Determine the [X, Y] coordinate at the center of the cell enclosing the given text.  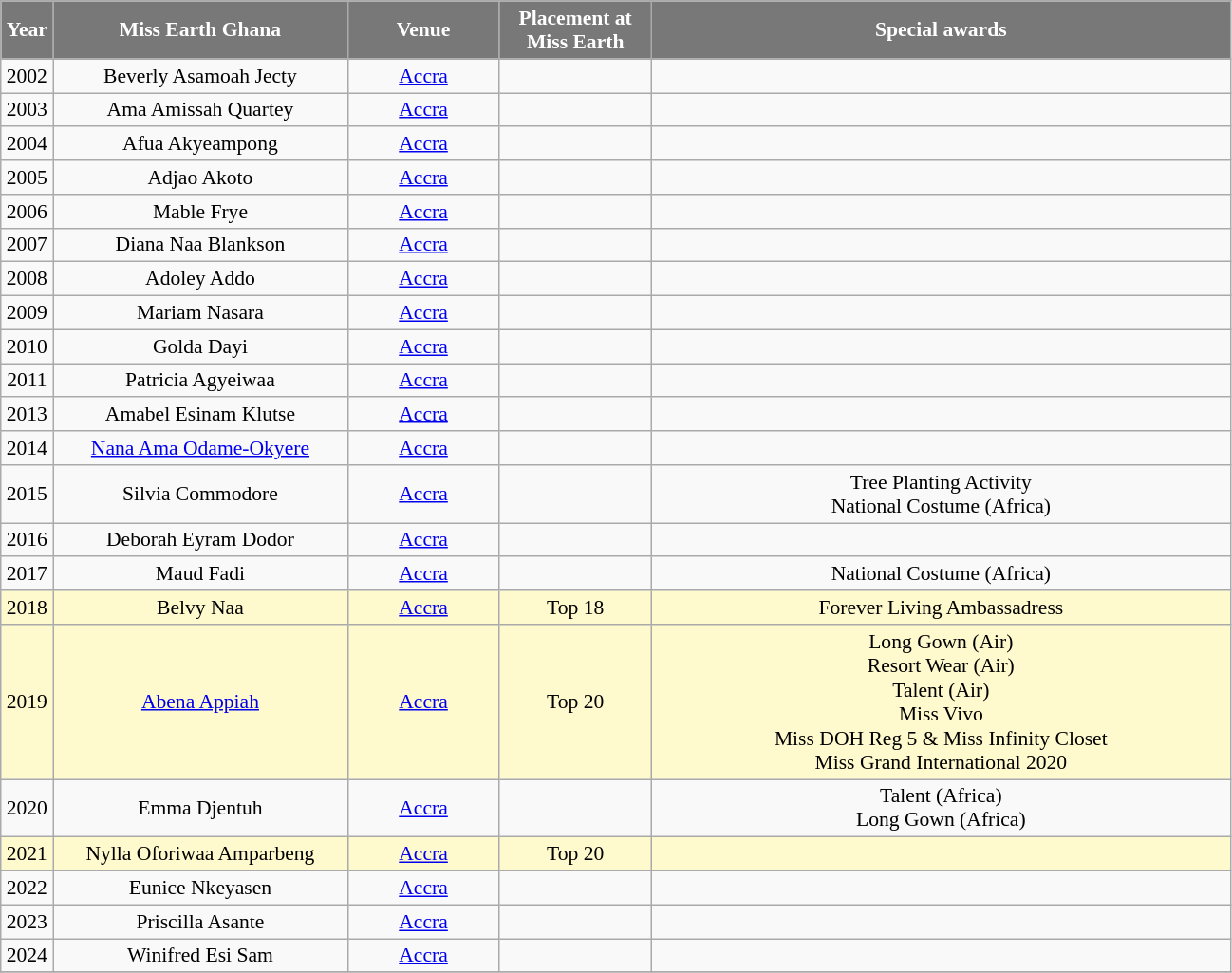
Diana Naa Blankson [200, 245]
2004 [27, 144]
2024 [27, 956]
2021 [27, 854]
2005 [27, 178]
2009 [27, 313]
Nana Ama Odame-Okyere [200, 448]
2013 [27, 415]
Adjao Akoto [200, 178]
National Costume (Africa) [941, 574]
Beverly Asamoah Jecty [200, 76]
Belvy Naa [200, 608]
2003 [27, 110]
Priscilla Asante [200, 922]
Tree Planting Activity National Costume (Africa) [941, 494]
2002 [27, 76]
2020 [27, 809]
Venue [423, 30]
Patricia Agyeiwaa [200, 381]
Mable Frye [200, 212]
2022 [27, 889]
Abena Appiah [200, 702]
2019 [27, 702]
Amabel Esinam Klutse [200, 415]
Year [27, 30]
2007 [27, 245]
2023 [27, 922]
Ama Amissah Quartey [200, 110]
2008 [27, 279]
Forever Living Ambassadress [941, 608]
Mariam Nasara [200, 313]
Top 18 [575, 608]
Emma Djentuh [200, 809]
2010 [27, 346]
Golda Dayi [200, 346]
Deborah Eyram Dodor [200, 540]
Talent (Africa)Long Gown (Africa) [941, 809]
2018 [27, 608]
Long Gown (Air) Resort Wear (Air) Talent (Air) Miss Vivo Miss DOH Reg 5 & Miss Infinity Closet Miss Grand International 2020 [941, 702]
Special awards [941, 30]
Maud Fadi [200, 574]
Adoley Addo [200, 279]
Placement at Miss Earth [575, 30]
2017 [27, 574]
Miss Earth Ghana [200, 30]
Eunice Nkeyasen [200, 889]
Winifred Esi Sam [200, 956]
2006 [27, 212]
2011 [27, 381]
2015 [27, 494]
2014 [27, 448]
Afua Akyeampong [200, 144]
2016 [27, 540]
Silvia Commodore [200, 494]
Nylla Oforiwaa Amparbeng [200, 854]
